Return the [x, y] coordinate for the center point of the cell that contains the specified text.  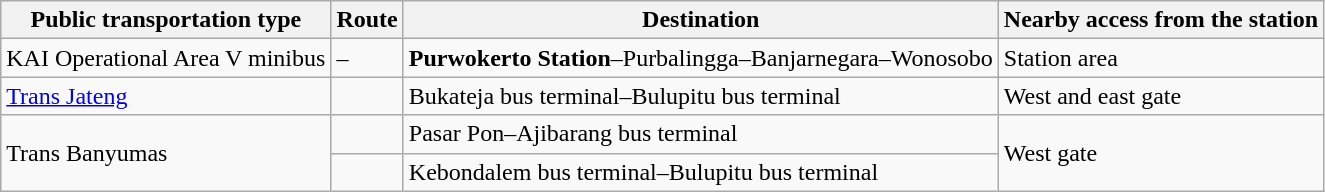
West gate [1160, 153]
Trans Banyumas [166, 153]
KAI Operational Area V minibus [166, 58]
Public transportation type [166, 20]
Purwokerto Station–Purbalingga–Banjarnegara–Wonosobo [700, 58]
Pasar Pon–Ajibarang bus terminal [700, 134]
West and east gate [1160, 96]
Route [367, 20]
– [367, 58]
Trans Jateng [166, 96]
Bukateja bus terminal–Bulupitu bus terminal [700, 96]
Kebondalem bus terminal–Bulupitu bus terminal [700, 172]
Destination [700, 20]
Nearby access from the station [1160, 20]
Station area [1160, 58]
